Extract the [x, y] coordinate from the center of the cell holding the provided text.  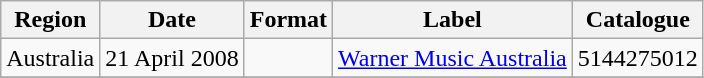
Label [453, 20]
5144275012 [638, 58]
Australia [50, 58]
Format [288, 20]
Region [50, 20]
Catalogue [638, 20]
Warner Music Australia [453, 58]
21 April 2008 [172, 58]
Date [172, 20]
